For the text-containing cell, return its midpoint in [X, Y] coordinate format. 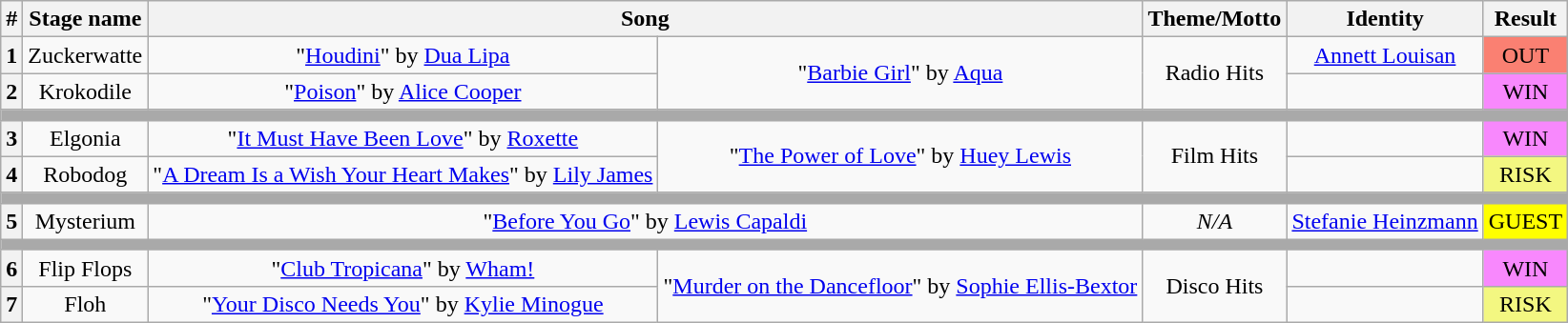
Robodog [86, 174]
Stefanie Heinzmann [1385, 221]
"Murder on the Dancefloor" by Sophie Ellis-Bextor [900, 286]
3 [11, 138]
Stage name [86, 19]
Result [1525, 19]
Floh [86, 304]
Song [645, 19]
Flip Flops [86, 268]
N/A [1215, 221]
Disco Hits [1215, 286]
# [11, 19]
Film Hits [1215, 156]
Annett Louisan [1385, 55]
"Your Disco Needs You" by Kylie Minogue [402, 304]
OUT [1525, 55]
Identity [1385, 19]
Mysterium [86, 221]
"Barbie Girl" by Aqua [900, 73]
Theme/Motto [1215, 19]
"Club Tropicana" by Wham! [402, 268]
Krokodile [86, 91]
7 [11, 304]
4 [11, 174]
"A Dream Is a Wish Your Heart Makes" by Lily James [402, 174]
Elgonia [86, 138]
"The Power of Love" by Huey Lewis [900, 156]
5 [11, 221]
1 [11, 55]
Radio Hits [1215, 73]
GUEST [1525, 221]
6 [11, 268]
"Before You Go" by Lewis Capaldi [645, 221]
"It Must Have Been Love" by Roxette [402, 138]
"Poison" by Alice Cooper [402, 91]
"Houdini" by Dua Lipa [402, 55]
Zuckerwatte [86, 55]
2 [11, 91]
